Return the (x, y) coordinate for the center point of the cell that contains the specified text.  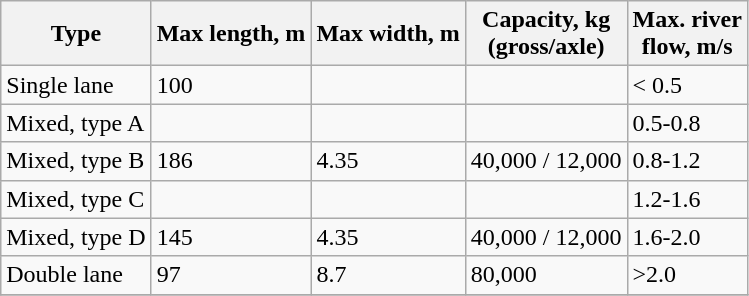
80,000 (546, 275)
Max width, m (388, 34)
Max length, m (231, 34)
Mixed, type C (76, 199)
Mixed, type A (76, 123)
Single lane (76, 85)
Mixed, type B (76, 161)
100 (231, 85)
1.2-1.6 (687, 199)
1.6-2.0 (687, 237)
Capacity, kg(gross/axle) (546, 34)
97 (231, 275)
Double lane (76, 275)
Max. river flow, m/s (687, 34)
Type (76, 34)
0.5-0.8 (687, 123)
0.8-1.2 (687, 161)
Mixed, type D (76, 237)
186 (231, 161)
>2.0 (687, 275)
< 0.5 (687, 85)
145 (231, 237)
8.7 (388, 275)
